Determine the (x, y) coordinate at the center of the cell enclosing the given text.  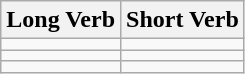
Long Verb (61, 20)
Short Verb (183, 20)
